From the cell containing the given text, extract its center point as [x, y] coordinate. 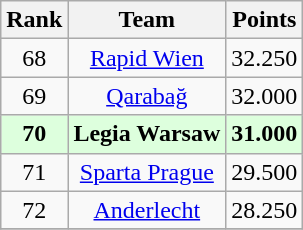
28.250 [264, 210]
31.000 [264, 134]
Sparta Prague [147, 172]
Rapid Wien [147, 58]
Points [264, 20]
Anderlecht [147, 210]
29.500 [264, 172]
Team [147, 20]
70 [34, 134]
72 [34, 210]
71 [34, 172]
Legia Warsaw [147, 134]
32.250 [264, 58]
68 [34, 58]
Qarabağ [147, 96]
69 [34, 96]
Rank [34, 20]
32.000 [264, 96]
